Capture the cell that displays the provided text and extract its (x, y) central coordinate. 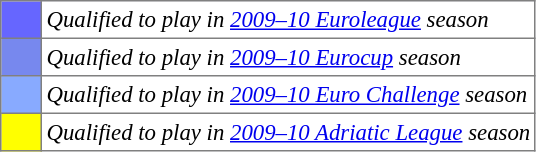
Qualified to play in 2009–10 Eurocup season (288, 57)
Qualified to play in 2009–10 Euro Challenge season (288, 95)
Qualified to play in 2009–10 Adriatic League season (288, 132)
Qualified to play in 2009–10 Euroleague season (288, 20)
